Find where the given text appears and provide that cell's center as (x, y) coordinate. 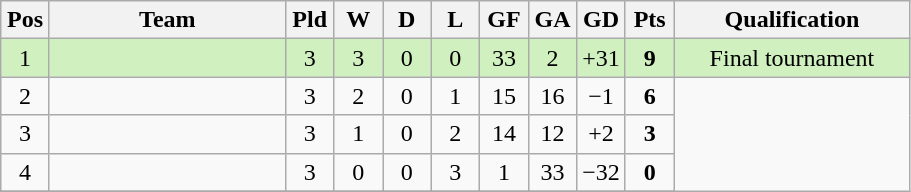
16 (552, 96)
+2 (602, 134)
12 (552, 134)
L (456, 20)
W (358, 20)
Final tournament (792, 58)
14 (504, 134)
6 (650, 96)
D (406, 20)
Team (167, 20)
Pld (310, 20)
GF (504, 20)
9 (650, 58)
15 (504, 96)
GD (602, 20)
Pts (650, 20)
−1 (602, 96)
−32 (602, 172)
4 (26, 172)
Qualification (792, 20)
+31 (602, 58)
Pos (26, 20)
GA (552, 20)
